Identify which cell holds the provided text, then report its [X, Y] central coordinate. 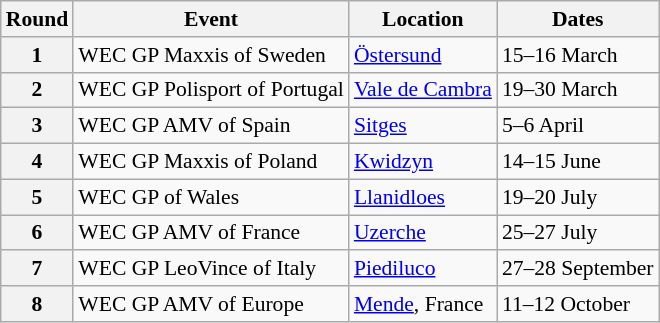
WEC GP AMV of Spain [211, 126]
11–12 October [578, 304]
1 [38, 55]
27–28 September [578, 269]
2 [38, 90]
15–16 March [578, 55]
Round [38, 19]
Llanidloes [423, 197]
WEC GP Polisport of Portugal [211, 90]
19–20 July [578, 197]
Östersund [423, 55]
Mende, France [423, 304]
5–6 April [578, 126]
WEC GP of Wales [211, 197]
Vale de Cambra [423, 90]
3 [38, 126]
6 [38, 233]
25–27 July [578, 233]
WEC GP Maxxis of Poland [211, 162]
Location [423, 19]
Sitges [423, 126]
Piediluco [423, 269]
Dates [578, 19]
4 [38, 162]
Event [211, 19]
7 [38, 269]
8 [38, 304]
Kwidzyn [423, 162]
19–30 March [578, 90]
WEC GP Maxxis of Sweden [211, 55]
WEC GP AMV of France [211, 233]
WEC GP LeoVince of Italy [211, 269]
5 [38, 197]
Uzerche [423, 233]
WEC GP AMV of Europe [211, 304]
14–15 June [578, 162]
